Output the [X, Y] coordinate of the center of the cell containing the given text.  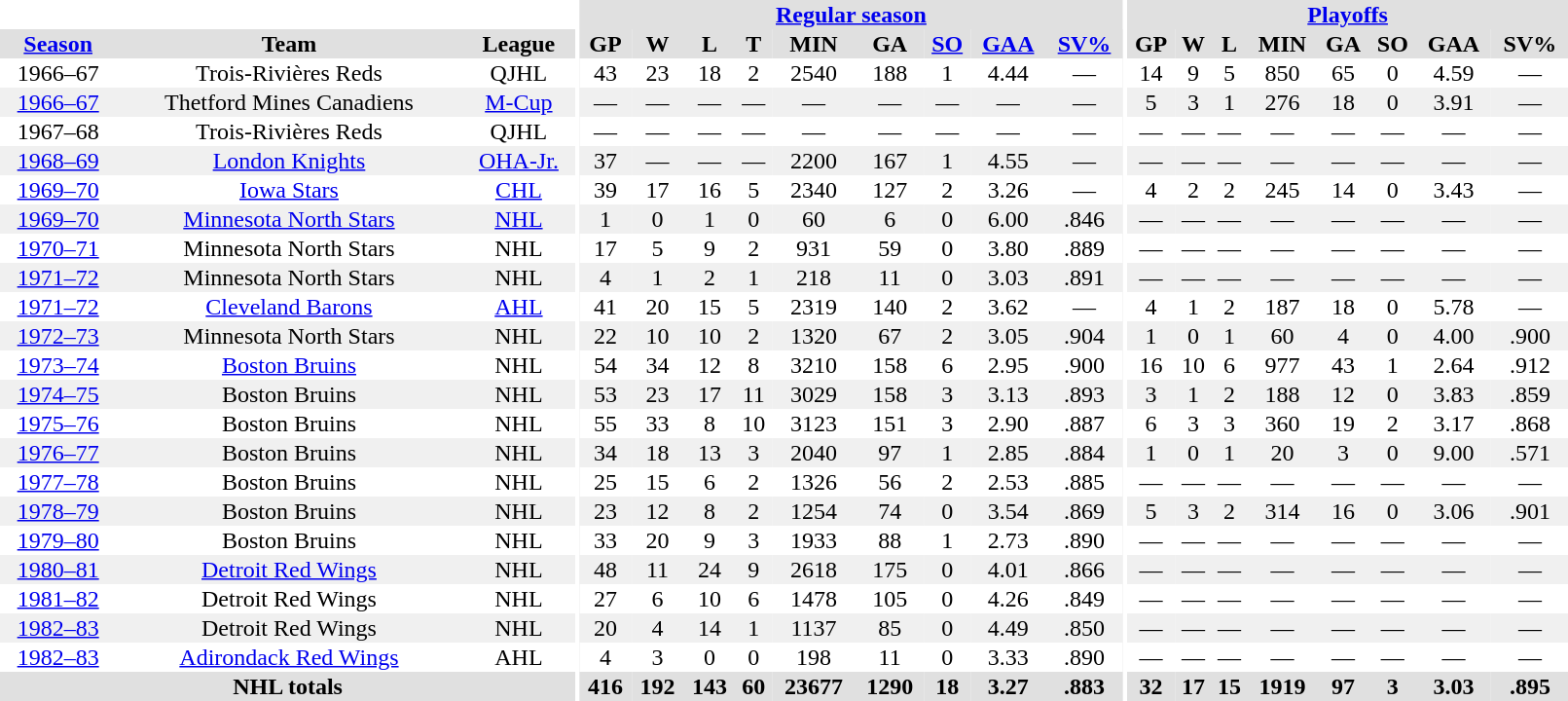
23677 [814, 686]
1968–69 [58, 161]
.849 [1084, 599]
74 [890, 511]
Adirondack Red Wings [288, 657]
19 [1343, 424]
54 [605, 365]
1976–77 [58, 453]
13 [709, 453]
1290 [890, 686]
1137 [814, 628]
1320 [814, 336]
977 [1283, 365]
.884 [1084, 453]
3.62 [1008, 307]
.901 [1530, 511]
2.53 [1008, 482]
5.78 [1454, 307]
1478 [814, 599]
.846 [1084, 219]
1973–74 [58, 365]
1326 [814, 482]
.895 [1530, 686]
.891 [1084, 277]
2618 [814, 570]
67 [890, 336]
2.90 [1008, 424]
416 [605, 686]
2319 [814, 307]
151 [890, 424]
3.33 [1008, 657]
1254 [814, 511]
53 [605, 394]
192 [658, 686]
59 [890, 248]
.571 [1530, 453]
9.00 [1454, 453]
League [520, 44]
2.95 [1008, 365]
65 [1343, 73]
276 [1283, 102]
22 [605, 336]
175 [890, 570]
Team [288, 44]
1980–81 [58, 570]
4.01 [1008, 570]
.912 [1530, 365]
Thetford Mines Canadiens [288, 102]
Cleveland Barons [288, 307]
3123 [814, 424]
88 [890, 540]
NHL totals [288, 686]
3210 [814, 365]
314 [1283, 511]
4.49 [1008, 628]
.869 [1084, 511]
Regular season [851, 15]
.866 [1084, 570]
1981–82 [58, 599]
1933 [814, 540]
360 [1283, 424]
127 [890, 190]
56 [890, 482]
198 [814, 657]
37 [605, 161]
T [753, 44]
25 [605, 482]
3.05 [1008, 336]
3.54 [1008, 511]
1970–71 [58, 248]
2200 [814, 161]
3.13 [1008, 394]
1972–73 [58, 336]
4.55 [1008, 161]
24 [709, 570]
M-Cup [520, 102]
2540 [814, 73]
850 [1283, 73]
32 [1151, 686]
2.64 [1454, 365]
4.00 [1454, 336]
2.85 [1008, 453]
85 [890, 628]
218 [814, 277]
167 [890, 161]
39 [605, 190]
6.00 [1008, 219]
.904 [1084, 336]
2340 [814, 190]
.887 [1084, 424]
27 [605, 599]
.868 [1530, 424]
3.43 [1454, 190]
4.59 [1454, 73]
2.73 [1008, 540]
105 [890, 599]
.889 [1084, 248]
1979–80 [58, 540]
140 [890, 307]
1967–68 [58, 131]
4.26 [1008, 599]
CHL [520, 190]
1975–76 [58, 424]
Iowa Stars [288, 190]
3.91 [1454, 102]
3029 [814, 394]
OHA-Jr. [520, 161]
1974–75 [58, 394]
.883 [1084, 686]
.850 [1084, 628]
.893 [1084, 394]
2040 [814, 453]
4.44 [1008, 73]
55 [605, 424]
1919 [1283, 686]
143 [709, 686]
1977–78 [58, 482]
Season [58, 44]
3.06 [1454, 511]
3.27 [1008, 686]
3.26 [1008, 190]
3.80 [1008, 248]
1978–79 [58, 511]
187 [1283, 307]
41 [605, 307]
.859 [1530, 394]
.885 [1084, 482]
3.83 [1454, 394]
931 [814, 248]
245 [1283, 190]
London Knights [288, 161]
48 [605, 570]
3.17 [1454, 424]
